Output the (x, y) coordinate of the center of the cell containing the given text.  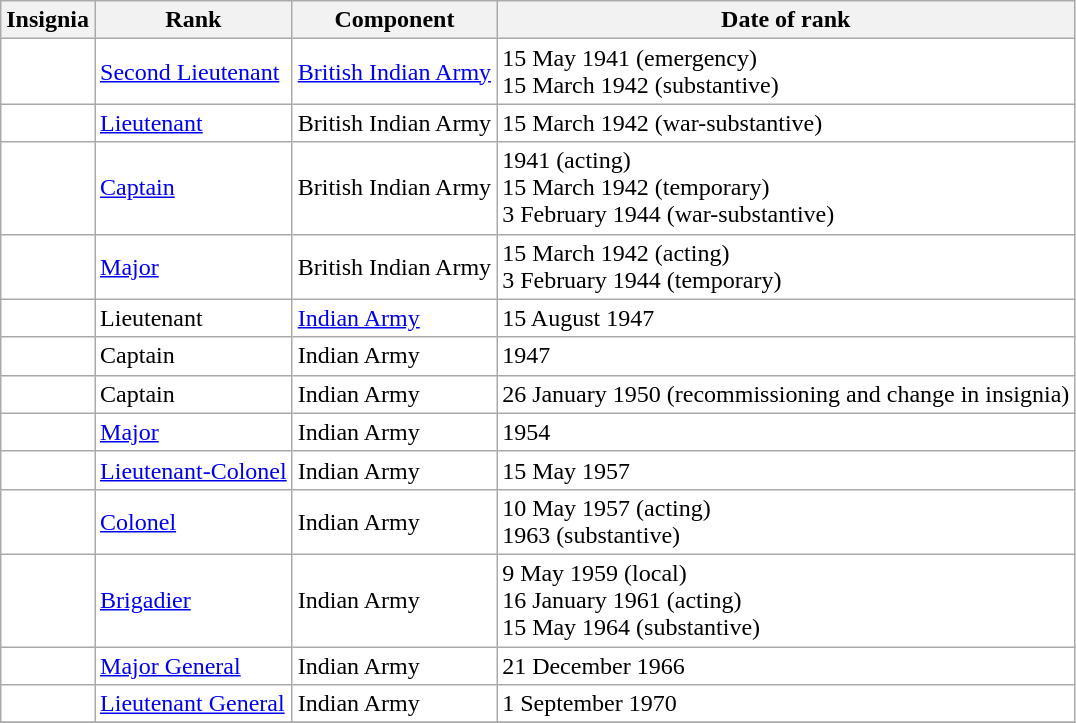
15 May 1941 (emergency)15 March 1942 (substantive) (786, 72)
Component (394, 20)
15 May 1957 (786, 470)
9 May 1959 (local)16 January 1961 (acting)15 May 1964 (substantive) (786, 600)
10 May 1957 (acting)1963 (substantive) (786, 522)
Brigadier (194, 600)
21 December 1966 (786, 665)
Insignia (48, 20)
Date of rank (786, 20)
Second Lieutenant (194, 72)
Rank (194, 20)
1 September 1970 (786, 704)
15 August 1947 (786, 318)
26 January 1950 (recommissioning and change in insignia) (786, 394)
15 March 1942 (war-substantive) (786, 123)
1947 (786, 356)
1954 (786, 432)
Lieutenant General (194, 704)
Lieutenant-Colonel (194, 470)
15 March 1942 (acting)3 February 1944 (temporary) (786, 266)
Major General (194, 665)
1941 (acting)15 March 1942 (temporary)3 February 1944 (war-substantive) (786, 188)
Colonel (194, 522)
